Scan for the cell matching the given text and deliver its (X, Y) coordinate at center. 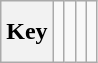
Key (27, 32)
